Determine the (x, y) coordinate at the center of the cell enclosing the given text.  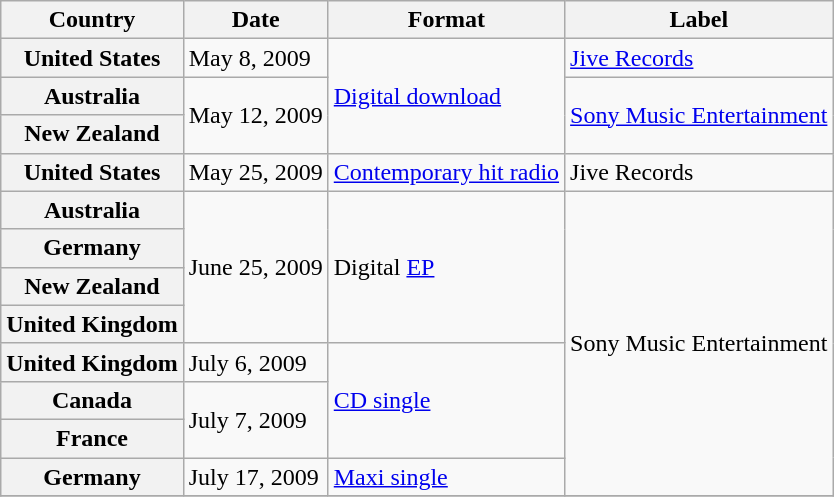
June 25, 2009 (256, 267)
July 17, 2009 (256, 477)
Label (699, 20)
France (92, 438)
May 12, 2009 (256, 115)
Digital download (446, 96)
Digital EP (446, 267)
Date (256, 20)
CD single (446, 400)
July 6, 2009 (256, 362)
July 7, 2009 (256, 419)
May 25, 2009 (256, 172)
Contemporary hit radio (446, 172)
Canada (92, 400)
Format (446, 20)
May 8, 2009 (256, 58)
Maxi single (446, 477)
Country (92, 20)
